Identify which cell holds the provided text, then report its (X, Y) central coordinate. 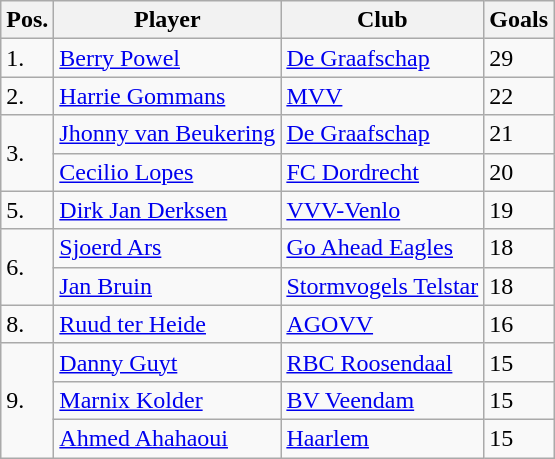
1. (28, 58)
Dirk Jan Derksen (168, 210)
Jhonny van Beukering (168, 134)
Stormvogels Telstar (382, 286)
Goals (519, 20)
Marnix Kolder (168, 400)
20 (519, 172)
Cecilio Lopes (168, 172)
Club (382, 20)
Pos. (28, 20)
FC Dordrecht (382, 172)
Sjoerd Ars (168, 248)
16 (519, 324)
9. (28, 400)
Berry Powel (168, 58)
Harrie Gommans (168, 96)
22 (519, 96)
21 (519, 134)
19 (519, 210)
Haarlem (382, 438)
AGOVV (382, 324)
29 (519, 58)
RBC Roosendaal (382, 362)
5. (28, 210)
Go Ahead Eagles (382, 248)
VVV-Venlo (382, 210)
Ruud ter Heide (168, 324)
6. (28, 267)
BV Veendam (382, 400)
3. (28, 153)
Jan Bruin (168, 286)
Danny Guyt (168, 362)
8. (28, 324)
Player (168, 20)
Ahmed Ahahaoui (168, 438)
MVV (382, 96)
2. (28, 96)
